Find where the given text appears and provide that cell's center as [x, y] coordinate. 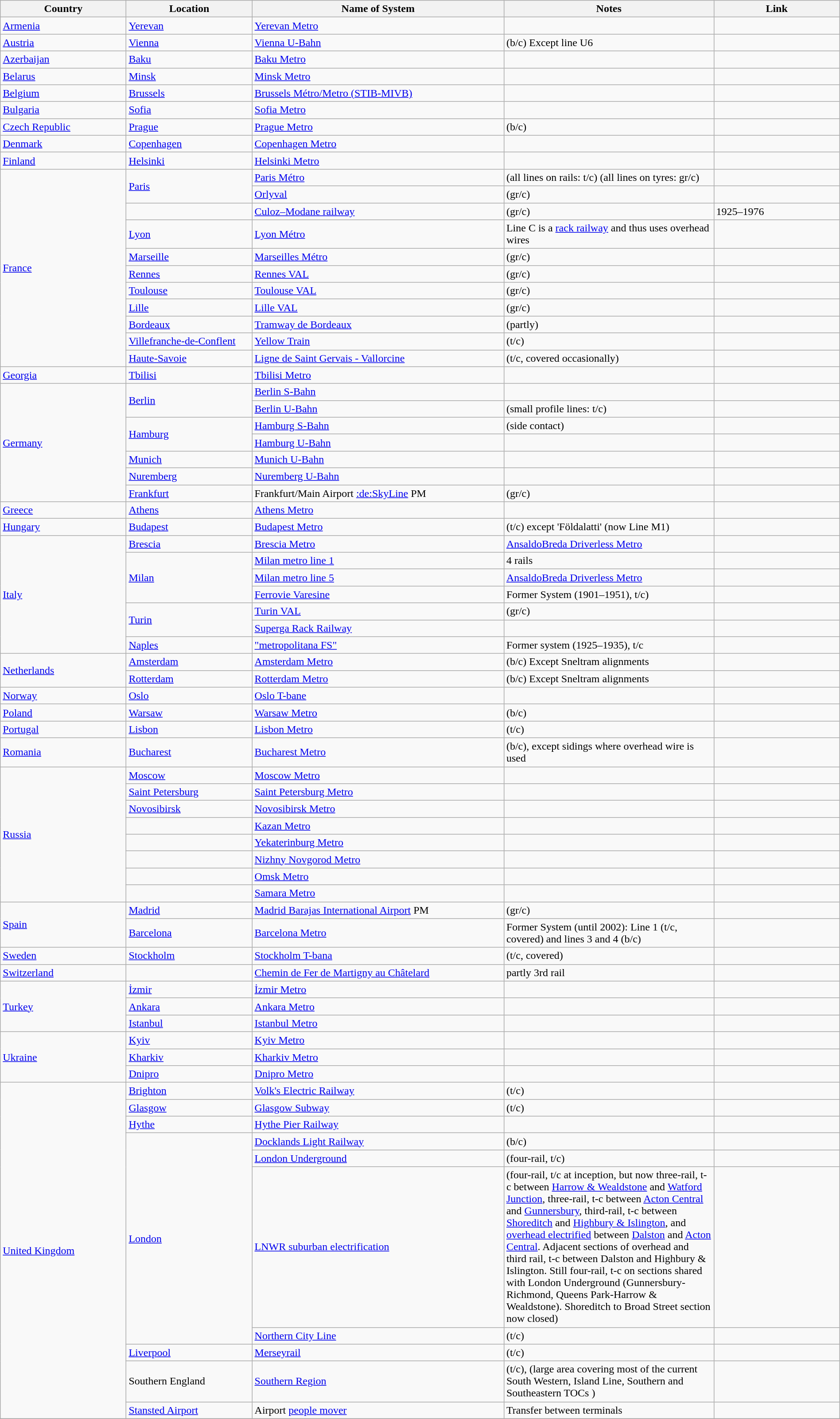
Switzerland [63, 973]
Berlin [189, 400]
Kyiv Metro [378, 1040]
Rotterdam [189, 679]
Ferrovie Varesine [378, 594]
Hythe [189, 1125]
Liverpool [189, 1353]
Milan metro line 5 [378, 578]
Bulgaria [63, 110]
Transfer between terminals [609, 1410]
Name of System [378, 9]
Glasgow [189, 1108]
Kyiv [189, 1040]
Paris Métro [378, 177]
Stockholm T-bana [378, 956]
Southern England [189, 1381]
Culoz–Modane railway [378, 211]
İzmir Metro [378, 989]
Netherlands [63, 670]
Munich U-Bahn [378, 459]
Warsaw Metro [378, 712]
Stansted Airport [189, 1410]
(small profile lines: t/c) [609, 409]
Tramway de Bordeaux [378, 324]
Romania [63, 752]
Hamburg [189, 434]
Bucharest Metro [378, 752]
Frankfurt/Main Airport :de:SkyLine PM [378, 493]
1925–1976 [777, 211]
(side contact) [609, 426]
partly 3rd rail [609, 973]
London Underground [378, 1158]
(four-rail, t/c) [609, 1158]
Dnipro Metro [378, 1074]
Italy [63, 594]
Warsaw [189, 712]
Sofia [189, 110]
Prague [189, 127]
Rotterdam Metro [378, 679]
(t/c), (large area covering most of the current South Western, Island Line, Southern and Southeastern TOCs ) [609, 1381]
Armenia [63, 26]
Oslo [189, 696]
Former System (until 2002): Line 1 (t/c, covered) and lines 3 and 4 (b/c) [609, 933]
Kharkiv Metro [378, 1057]
Copenhagen [189, 144]
Yellow Train [378, 341]
Chemin de Fer de Martigny au Châtelard [378, 973]
Barcelona Metro [378, 933]
Docklands Light Railway [378, 1141]
Tbilisi [189, 375]
Czech Republic [63, 127]
Madrid [189, 910]
Berlin S-Bahn [378, 392]
Glasgow Subway [378, 1108]
Turkey [63, 1006]
France [63, 268]
Toulouse VAL [378, 291]
Kharkiv [189, 1057]
Lille [189, 308]
"metropolitana FS" [378, 645]
(partly) [609, 324]
Amsterdam Metro [378, 662]
Finland [63, 160]
Denmark [63, 144]
(t/c, covered) [609, 956]
İzmir [189, 989]
(b/c) Except line U6 [609, 43]
Samara Metro [378, 893]
Barcelona [189, 933]
Omsk Metro [378, 876]
Novosibirsk [189, 809]
Brescia Metro [378, 544]
Bucharest [189, 752]
Madrid Barajas International Airport PM [378, 910]
Volk's Electric Railway [378, 1091]
Northern City Line [378, 1336]
Hamburg U-Bahn [378, 442]
Stockholm [189, 956]
Airport people mover [378, 1410]
Minsk [189, 76]
Paris [189, 186]
Frankfurt [189, 493]
Poland [63, 712]
Superga Rack Railway [378, 628]
Nuremberg [189, 476]
Ankara [189, 1006]
Lisbon Metro [378, 729]
Ligne de Saint Gervais - Vallorcine [378, 358]
Vienna U-Bahn [378, 43]
Country [63, 9]
Athens [189, 510]
Nizhny Novgorod Metro [378, 860]
Amsterdam [189, 662]
Hamburg S-Bahn [378, 426]
Yekaterinburg Metro [378, 843]
Lyon Métro [378, 234]
Athens Metro [378, 510]
Ankara Metro [378, 1006]
Oslo T-bane [378, 696]
Copenhagen Metro [378, 144]
Azerbaijan [63, 59]
Austria [63, 43]
Milan metro line 1 [378, 561]
Vienna [189, 43]
Bordeaux [189, 324]
Hungary [63, 527]
Lisbon [189, 729]
Brussels [189, 93]
Toulouse [189, 291]
Istanbul [189, 1023]
Ukraine [63, 1057]
Georgia [63, 375]
4 rails [609, 561]
Germany [63, 442]
Budapest [189, 527]
Tbilisi Metro [378, 375]
Orlyval [378, 194]
Prague Metro [378, 127]
Russia [63, 834]
Budapest Metro [378, 527]
Link [777, 9]
(b/c), except sidings where overhead wire is used [609, 752]
Turin VAL [378, 611]
Novosibirsk Metro [378, 809]
Marseille [189, 257]
Minsk Metro [378, 76]
Notes [609, 9]
Baku [189, 59]
Munich [189, 459]
Turin [189, 620]
Villefranche-de-Conflent [189, 341]
(t/c) except 'Földalatti' (now Line M1) [609, 527]
Istanbul Metro [378, 1023]
Saint Petersburg [189, 792]
Yerevan [189, 26]
Helsinki Metro [378, 160]
Brescia [189, 544]
Dnipro [189, 1074]
Line C is a rack railway and thus uses overhead wires [609, 234]
Merseyrail [378, 1353]
Hythe Pier Railway [378, 1125]
Yerevan Metro [378, 26]
Belarus [63, 76]
Brighton [189, 1091]
Naples [189, 645]
Rennes VAL [378, 274]
Norway [63, 696]
Spain [63, 925]
Brussels Métro/Metro (STIB-MIVB) [378, 93]
Greece [63, 510]
Location [189, 9]
Portugal [63, 729]
Milan [189, 578]
Marseilles Métro [378, 257]
LNWR suburban electrification [378, 1247]
Lyon [189, 234]
Belgium [63, 93]
United Kingdom [63, 1251]
Helsinki [189, 160]
Kazan Metro [378, 826]
(all lines on rails: t/c) (all lines on tyres: gr/c) [609, 177]
Saint Petersburg Metro [378, 792]
Berlin U-Bahn [378, 409]
Sofia Metro [378, 110]
Nuremberg U-Bahn [378, 476]
Moscow [189, 775]
Lille VAL [378, 308]
Baku Metro [378, 59]
Rennes [189, 274]
Former System (1901–1951), t/c) [609, 594]
London [189, 1239]
Haute-Savoie [189, 358]
Southern Region [378, 1381]
Former system (1925–1935), t/c [609, 645]
Moscow Metro [378, 775]
(t/c, covered occasionally) [609, 358]
Sweden [63, 956]
